Locate the cell with the specified text and output its (x, y) center coordinate. 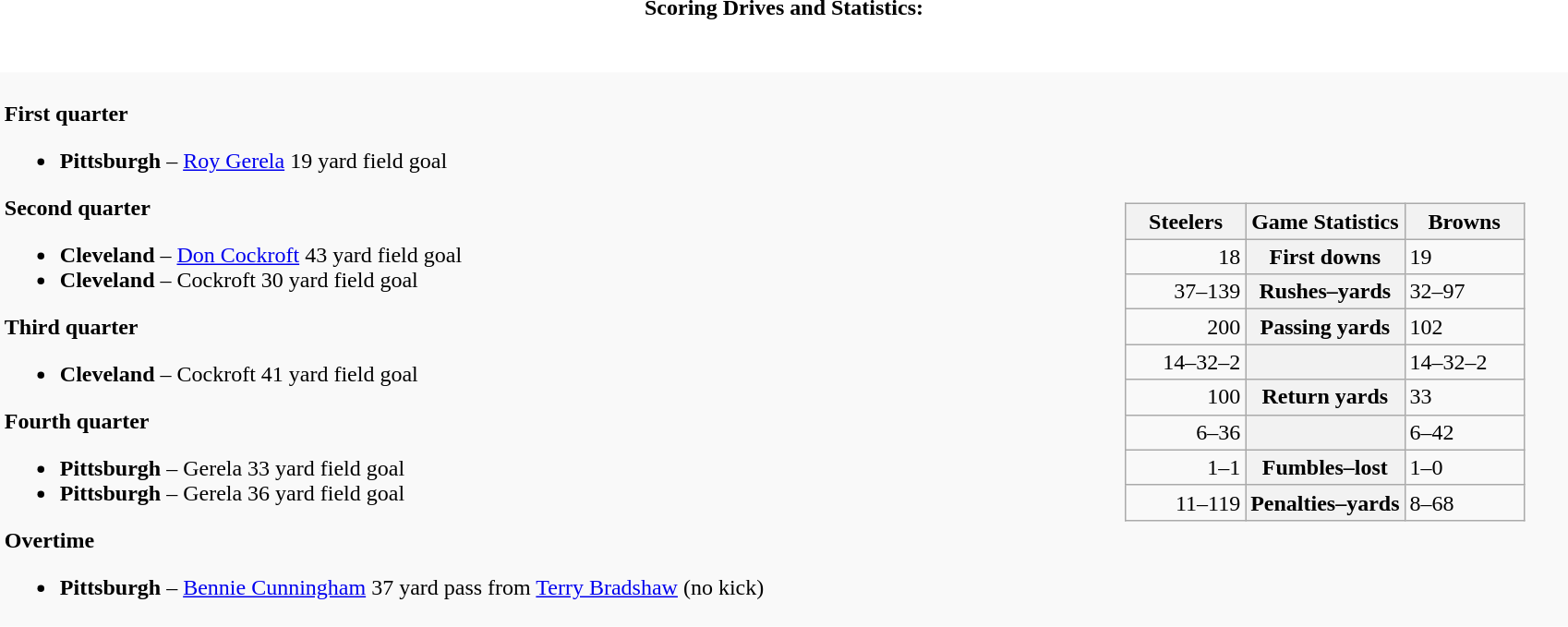
6–42 (1465, 432)
37–139 (1186, 292)
19 (1465, 257)
32–97 (1465, 292)
Return yards (1325, 397)
1–0 (1465, 467)
8–68 (1465, 502)
Penalties–yards (1325, 502)
200 (1186, 327)
Game Statistics (1325, 222)
11–119 (1186, 502)
Browns (1465, 222)
18 (1186, 257)
1–1 (1186, 467)
Steelers (1186, 222)
Passing yards (1325, 327)
6–36 (1186, 432)
102 (1465, 327)
33 (1465, 397)
Fumbles–lost (1325, 467)
100 (1186, 397)
First downs (1325, 257)
Rushes–yards (1325, 292)
